Output the (x, y) coordinate of the center of the cell containing the given text.  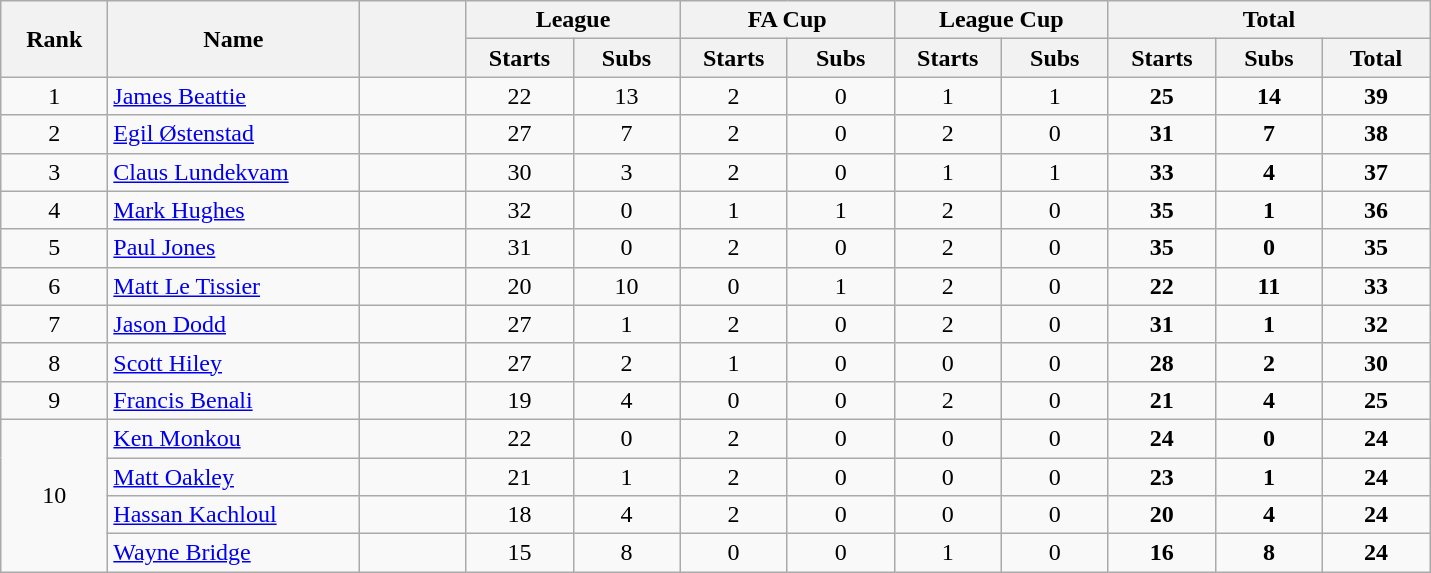
Jason Dodd (234, 324)
Hassan Kachloul (234, 515)
Name (234, 39)
28 (1162, 362)
Matt Le Tissier (234, 286)
23 (1162, 477)
13 (626, 96)
Egil Østenstad (234, 134)
19 (520, 400)
11 (1268, 286)
Scott Hiley (234, 362)
Rank (54, 39)
Claus Lundekvam (234, 172)
38 (1376, 134)
Mark Hughes (234, 210)
37 (1376, 172)
5 (54, 248)
Wayne Bridge (234, 553)
Ken Monkou (234, 438)
League (573, 20)
15 (520, 553)
James Beattie (234, 96)
16 (1162, 553)
14 (1268, 96)
FA Cup (787, 20)
Francis Benali (234, 400)
League Cup (1001, 20)
39 (1376, 96)
36 (1376, 210)
6 (54, 286)
Matt Oakley (234, 477)
18 (520, 515)
9 (54, 400)
Paul Jones (234, 248)
